Output the (X, Y) coordinate of the center of the cell containing the given text.  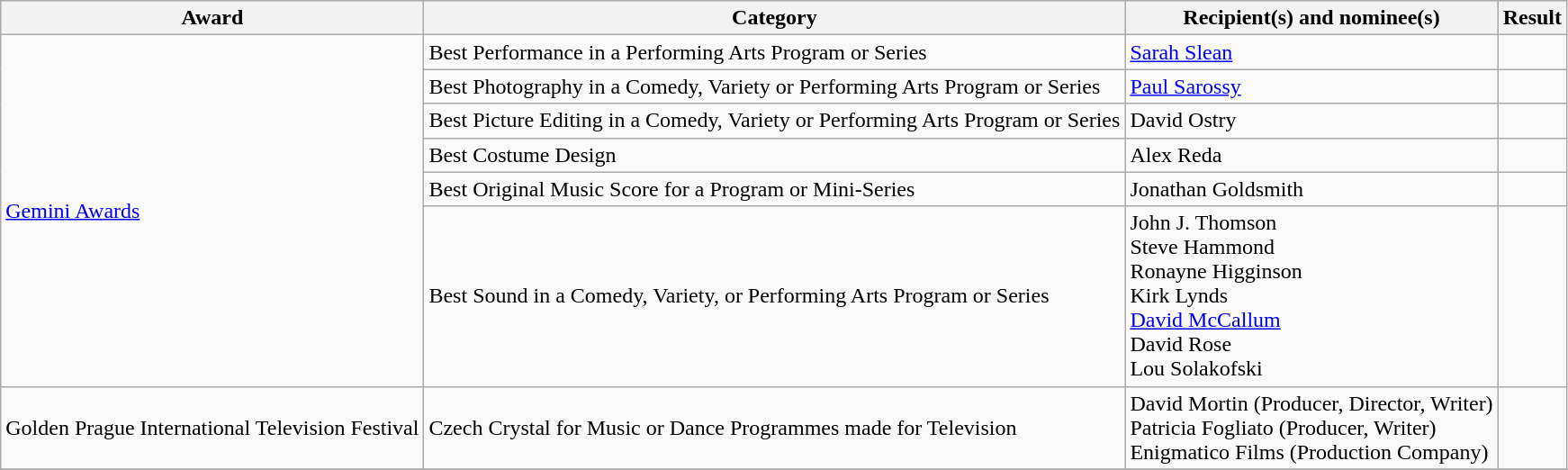
Gemini Awards (212, 211)
Result (1532, 18)
David Mortin (Producer, Director, Writer)Patricia Fogliato (Producer, Writer)Enigmatico Films (Production Company) (1311, 428)
Sarah Slean (1311, 52)
Jonathan Goldsmith (1311, 189)
Best Picture Editing in a Comedy, Variety or Performing Arts Program or Series (774, 121)
Category (774, 18)
Best Original Music Score for a Program or Mini-Series (774, 189)
Recipient(s) and nominee(s) (1311, 18)
John J. ThomsonSteve HammondRonayne HigginsonKirk LyndsDavid McCallumDavid RoseLou Solakofski (1311, 296)
Best Sound in a Comedy, Variety, or Performing Arts Program or Series (774, 296)
Golden Prague International Television Festival (212, 428)
David Ostry (1311, 121)
Award (212, 18)
Best Photography in a Comedy, Variety or Performing Arts Program or Series (774, 86)
Best Performance in a Performing Arts Program or Series (774, 52)
Czech Crystal for Music or Dance Programmes made for Television (774, 428)
Alex Reda (1311, 155)
Paul Sarossy (1311, 86)
Best Costume Design (774, 155)
